For the text-containing cell, return its midpoint in (x, y) coordinate format. 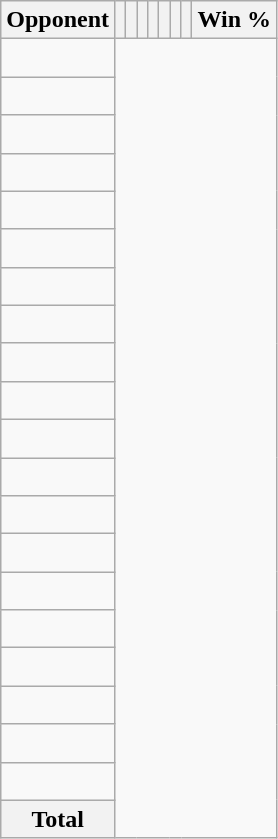
Opponent (58, 20)
Win % (234, 20)
Total (58, 819)
